Detect which cell encompasses the target text, then output its [X, Y] center coordinate. 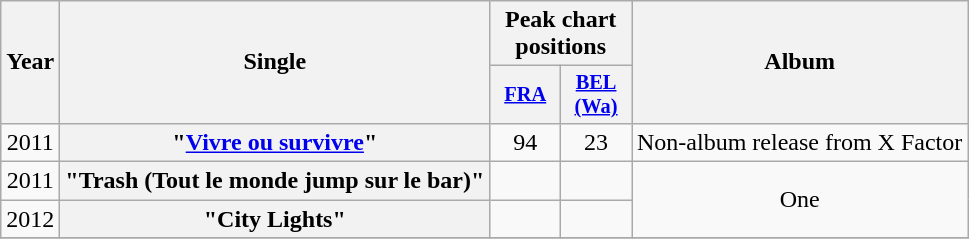
FRA [526, 95]
94 [526, 142]
Non-album release from X Factor [800, 142]
Peak chart positions [561, 34]
Year [30, 62]
One [800, 200]
23 [596, 142]
"Vivre ou survivre" [275, 142]
"City Lights" [275, 219]
Album [800, 62]
"Trash (Tout le monde jump sur le bar)" [275, 181]
BEL (Wa) [596, 95]
2012 [30, 219]
Single [275, 62]
